Identify which cell holds the provided text, then report its [X, Y] central coordinate. 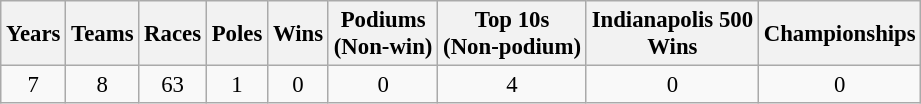
4 [512, 85]
Poles [236, 34]
Top 10s(Non-podium) [512, 34]
8 [102, 85]
63 [173, 85]
Indianapolis 500Wins [672, 34]
Championships [840, 34]
Races [173, 34]
Years [34, 34]
Teams [102, 34]
1 [236, 85]
7 [34, 85]
Wins [298, 34]
Podiums(Non-win) [382, 34]
